Capture the cell that displays the provided text and extract its (x, y) central coordinate. 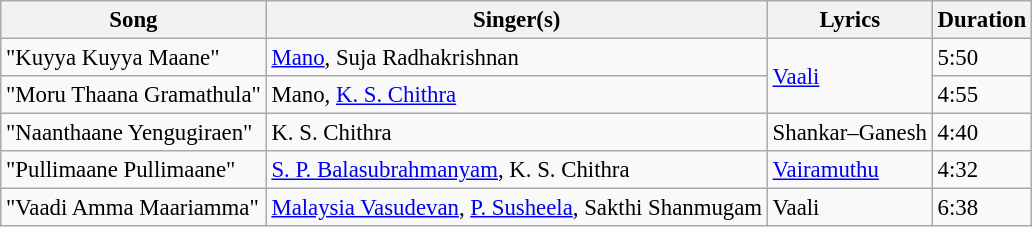
Lyrics (850, 20)
Malaysia Vasudevan, P. Susheela, Sakthi Shanmugam (516, 208)
K. S. Chithra (516, 133)
"Vaadi Amma Maariamma" (134, 208)
Vairamuthu (850, 170)
"Naanthaane Yengugiraen" (134, 133)
4:55 (982, 95)
Mano, K. S. Chithra (516, 95)
5:50 (982, 58)
4:32 (982, 170)
"Pullimaane Pullimaane" (134, 170)
"Moru Thaana Gramathula" (134, 95)
Song (134, 20)
Mano, Suja Radhakrishnan (516, 58)
Duration (982, 20)
Singer(s) (516, 20)
4:40 (982, 133)
S. P. Balasubrahmanyam, K. S. Chithra (516, 170)
Shankar–Ganesh (850, 133)
6:38 (982, 208)
"Kuyya Kuyya Maane" (134, 58)
